Return [X, Y] of the center of cell containing provided text 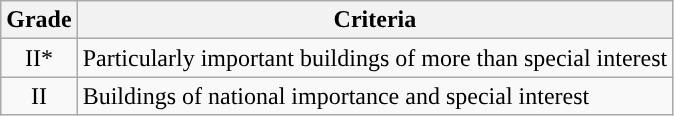
Particularly important buildings of more than special interest [375, 58]
II [39, 96]
Criteria [375, 20]
Grade [39, 20]
II* [39, 58]
Buildings of national importance and special interest [375, 96]
